Pinpoint the cell where the given text exists, returning its (x, y) midpoint coordinate. 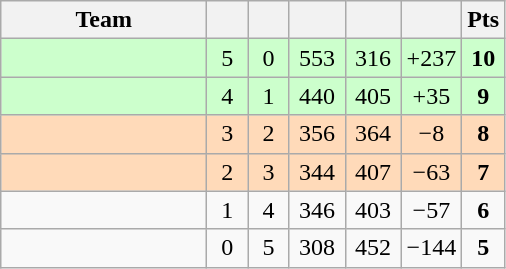
+35 (432, 96)
−8 (432, 134)
Pts (484, 20)
6 (484, 210)
9 (484, 96)
10 (484, 58)
308 (317, 248)
553 (317, 58)
403 (373, 210)
−63 (432, 172)
440 (317, 96)
452 (373, 248)
344 (317, 172)
−57 (432, 210)
364 (373, 134)
316 (373, 58)
407 (373, 172)
346 (317, 210)
+237 (432, 58)
Team (104, 20)
405 (373, 96)
356 (317, 134)
−144 (432, 248)
8 (484, 134)
7 (484, 172)
